Locate the cell with the specified text and output its (X, Y) center coordinate. 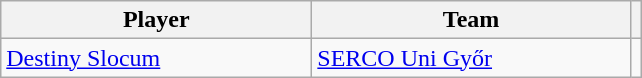
Destiny Slocum (156, 58)
Player (156, 20)
Team (472, 20)
SERCO Uni Győr (472, 58)
